Extract the [X, Y] coordinate from the center of the cell holding the provided text.  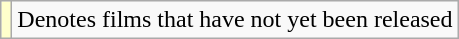
Denotes films that have not yet been released [235, 20]
